Extract the (X, Y) coordinate from the center of the cell holding the provided text.  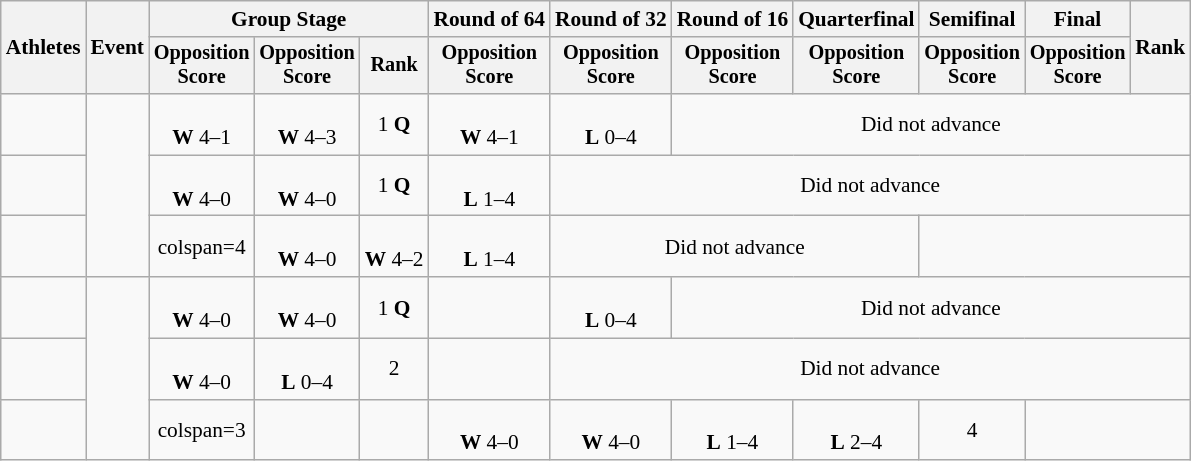
Round of 64 (489, 19)
Event (118, 48)
Final (1078, 19)
L 2–4 (856, 430)
Quarterfinal (856, 19)
4 (972, 430)
colspan=4 (202, 246)
W 4–3 (306, 124)
Round of 32 (611, 19)
Round of 16 (733, 19)
colspan=3 (202, 430)
Athletes (44, 48)
Semifinal (972, 19)
W 4–2 (394, 246)
2 (394, 368)
Group Stage (289, 19)
